Scan for the cell matching the given text and deliver its (x, y) coordinate at center. 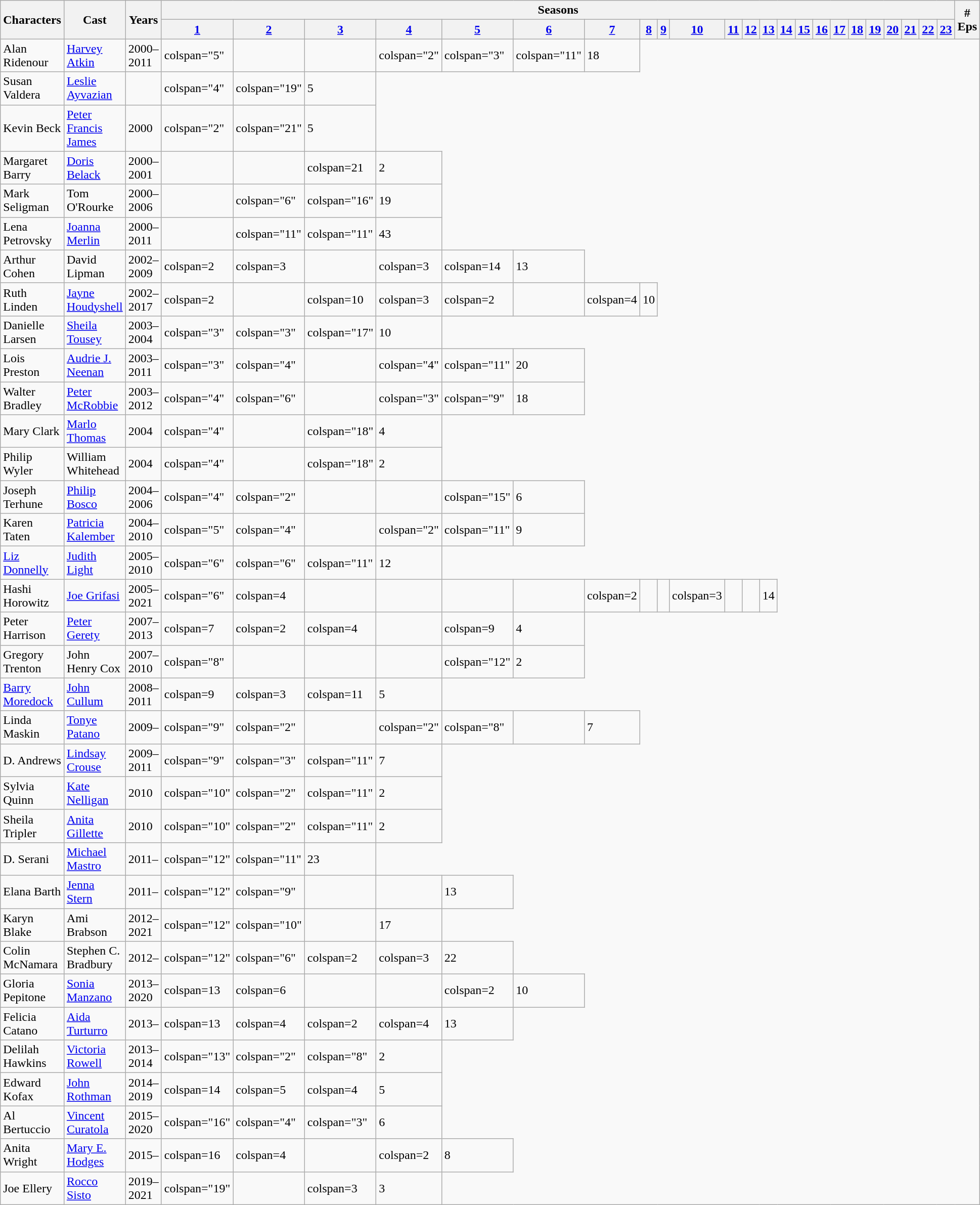
Lindsay Crouse (95, 760)
colspan="21" (269, 128)
Seasons (558, 10)
2002–2009 (144, 266)
2013–2014 (144, 1056)
Victoria Rowell (95, 1056)
Edward Kofax (32, 1090)
Danielle Larsen (32, 332)
Liz Donnelly (32, 563)
2012– (144, 958)
Elana Barth (32, 891)
Gloria Pepitone (32, 991)
Doris Belack (95, 168)
Joanna Merlin (95, 234)
2003–2012 (144, 398)
Karyn Blake (32, 925)
2002–2017 (144, 299)
# Eps (967, 20)
Marlo Thomas (95, 431)
Philip Wyler (32, 464)
16 (821, 29)
Kevin Beck (32, 128)
colspan="13" (197, 1056)
2004–2010 (144, 530)
colspan=6 (269, 991)
2008–2011 (144, 694)
2003–2011 (144, 365)
15 (804, 29)
Michael Mastro (95, 859)
D. Andrews (32, 760)
Alan Ridenour (32, 56)
Sheila Tousey (95, 332)
Al Bertuccio (32, 1122)
Joe Grifasi (95, 596)
colspan=7 (197, 628)
2005–2010 (144, 563)
Philip Bosco (95, 497)
Joe Ellery (32, 1188)
Judith Light (95, 563)
11 (733, 29)
Felicia Catano (32, 1024)
colspan=16 (197, 1155)
Tom O'Rourke (95, 200)
William Whitehead (95, 464)
Characters (32, 20)
43 (409, 234)
2003–2004 (144, 332)
Mark Seligman (32, 200)
Years (144, 20)
Gregory Trenton (32, 662)
Cast (95, 20)
2013–2020 (144, 991)
Rocco Sisto (95, 1188)
John Rothman (95, 1090)
Leslie Ayvazian (95, 88)
Peter Francis James (95, 128)
Jenna Stern (95, 891)
Linda Maskin (32, 727)
Arthur Cohen (32, 266)
Lena Petrovsky (32, 234)
Sheila Tripler (32, 826)
2004–2006 (144, 497)
Ami Brabson (95, 925)
Anita Gillette (95, 826)
2005–2021 (144, 596)
2009–2011 (144, 760)
2015–2020 (144, 1122)
Sonia Manzano (95, 991)
2009– (144, 727)
2000–2006 (144, 200)
Karen Taten (32, 530)
Margaret Barry (32, 168)
Peter Gerety (95, 628)
Vincent Curatola (95, 1122)
colspan=5 (269, 1090)
Tonye Patano (95, 727)
Aida Turturro (95, 1024)
Hashi Horowitz (32, 596)
2000–2001 (144, 168)
John Henry Cox (95, 662)
colspan=10 (340, 299)
John Cullum (95, 694)
D. Serani (32, 859)
Stephen C. Bradbury (95, 958)
Mary Clark (32, 431)
2013– (144, 1024)
Peter Harrison (32, 628)
Jayne Houdyshell (95, 299)
Sylvia Quinn (32, 793)
Patricia Kalember (95, 530)
colspan="15" (477, 497)
Mary E. Hodges (95, 1155)
Colin McNamara (32, 958)
David Lipman (95, 266)
Walter Bradley (32, 398)
Barry Moredock (32, 694)
Ruth Linden (32, 299)
Susan Valdera (32, 88)
Joseph Terhune (32, 497)
2015– (144, 1155)
colspan=11 (340, 694)
2019–2021 (144, 1188)
Kate Nelligan (95, 793)
Audrie J. Neenan (95, 365)
2012–2021 (144, 925)
colspan="17" (340, 332)
1 (197, 29)
2000 (144, 128)
2007–2013 (144, 628)
2014–2019 (144, 1090)
2007–2010 (144, 662)
21 (910, 29)
Anita Wright (32, 1155)
Lois Preston (32, 365)
colspan=21 (340, 168)
Delilah Hawkins (32, 1056)
Harvey Atkin (95, 56)
Peter McRobbie (95, 398)
